For the text-containing cell, return its midpoint in [x, y] coordinate format. 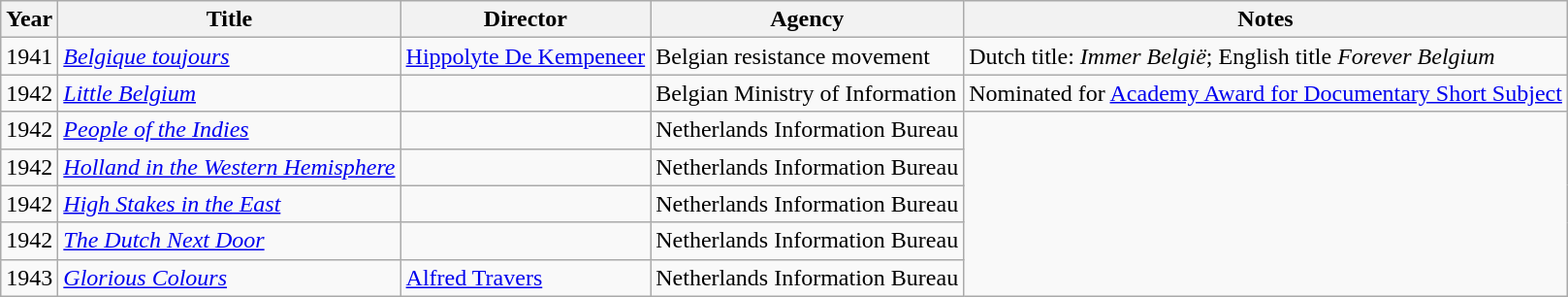
Holland in the Western Hemisphere [229, 167]
1941 [29, 56]
High Stakes in the East [229, 204]
The Dutch Next Door [229, 241]
Title [229, 19]
Dutch title: Immer België; English title Forever Belgium [1266, 56]
Belgian resistance movement [807, 56]
Hippolyte De Kempeneer [526, 56]
Nominated for Academy Award for Documentary Short Subject [1266, 93]
Agency [807, 19]
Belgique toujours [229, 56]
People of the Indies [229, 130]
1943 [29, 278]
Belgian Ministry of Information [807, 93]
Director [526, 19]
Year [29, 19]
Glorious Colours [229, 278]
Little Belgium [229, 93]
Notes [1266, 19]
Alfred Travers [526, 278]
